Return (X, Y) of the center of cell containing provided text 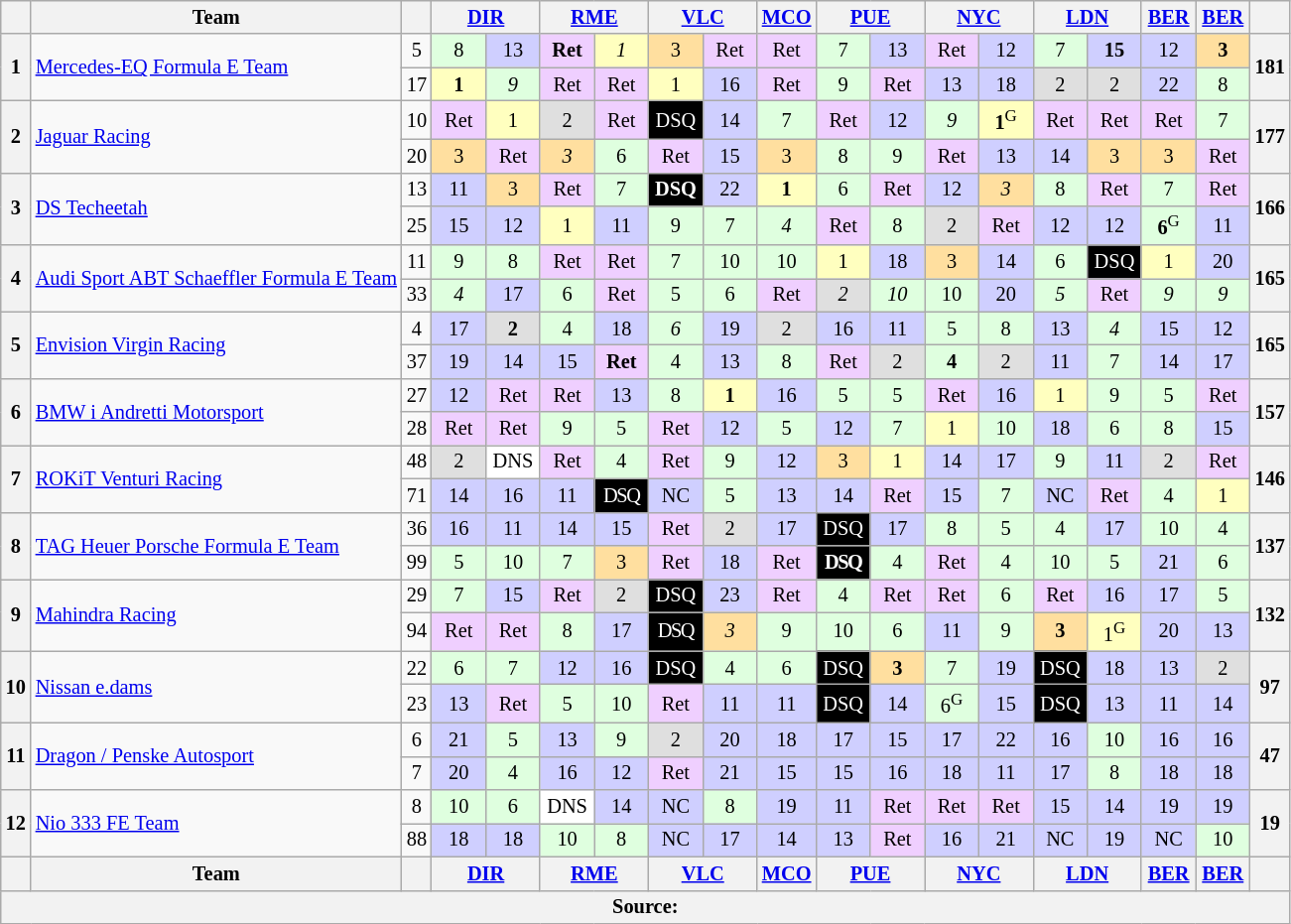
33 (417, 295)
37 (417, 362)
36 (417, 529)
99 (417, 562)
Envision Virgin Racing (216, 345)
97 (1270, 687)
Dragon / Penske Autosport (216, 756)
DS Techeetah (216, 208)
Mercedes-EQ Formula E Team (216, 67)
Audi Sport ABT Schaeffler Formula E Team (216, 278)
Nissan e.dams (216, 687)
146 (1270, 478)
137 (1270, 546)
ROKiT Venturi Racing (216, 478)
Nio 333 FE Team (216, 824)
94 (417, 631)
177 (1270, 137)
48 (417, 462)
TAG Heuer Porsche Formula E Team (216, 546)
Source: (645, 907)
25 (417, 226)
157 (1270, 411)
181 (1270, 67)
BMW i Andretti Motorsport (216, 411)
29 (417, 595)
Mahindra Racing (216, 615)
132 (1270, 615)
166 (1270, 208)
71 (417, 495)
Jaguar Racing (216, 137)
27 (417, 395)
28 (417, 429)
47 (1270, 756)
88 (417, 840)
